For the text-containing cell, return its midpoint in (X, Y) coordinate format. 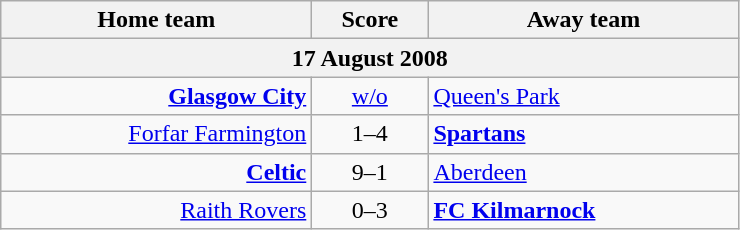
Queen's Park (584, 96)
0–3 (370, 210)
1–4 (370, 134)
Score (370, 20)
Raith Rovers (156, 210)
Celtic (156, 172)
w/o (370, 96)
17 August 2008 (370, 58)
Forfar Farmington (156, 134)
Glasgow City (156, 96)
Aberdeen (584, 172)
Spartans (584, 134)
Away team (584, 20)
9–1 (370, 172)
Home team (156, 20)
FC Kilmarnock (584, 210)
